Find where the given text appears and provide that cell's center as (x, y) coordinate. 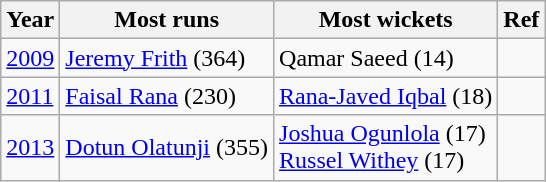
Most runs (167, 20)
Most wickets (386, 20)
2013 (30, 148)
Joshua Ogunlola (17) Russel Withey (17) (386, 148)
Jeremy Frith (364) (167, 58)
Year (30, 20)
Rana-Javed Iqbal (18) (386, 96)
Qamar Saeed (14) (386, 58)
Ref (522, 20)
2011 (30, 96)
Dotun Olatunji (355) (167, 148)
Faisal Rana (230) (167, 96)
2009 (30, 58)
